Capture the cell that displays the provided text and extract its [X, Y] central coordinate. 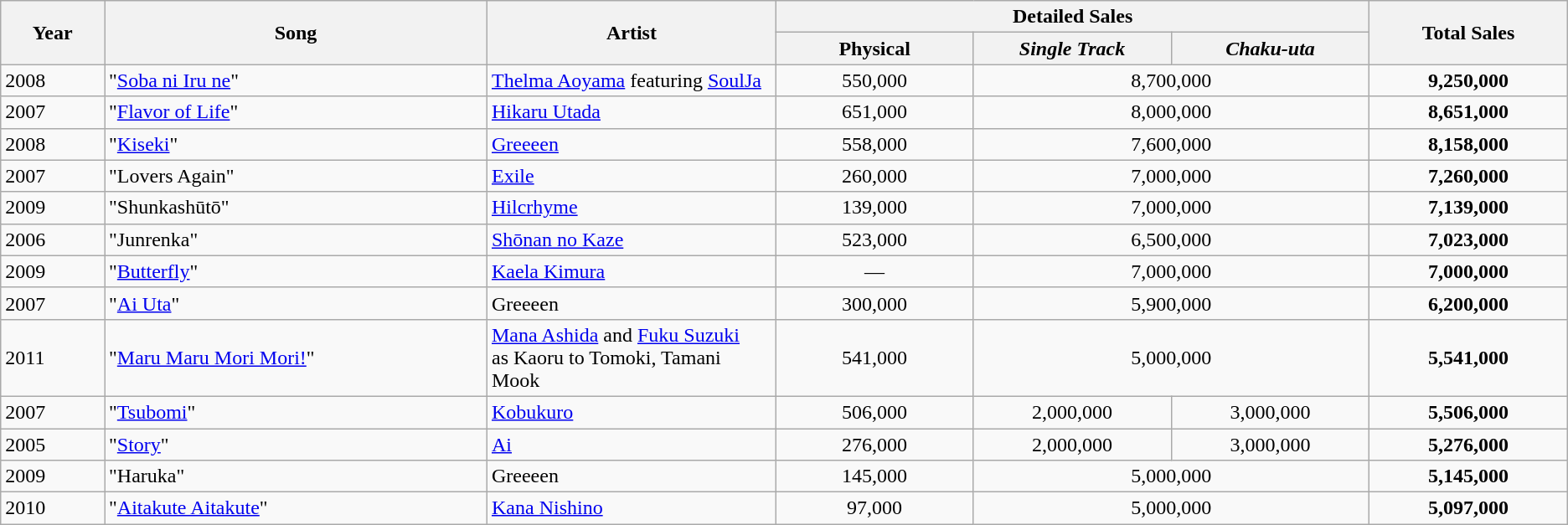
"Tsubomi" [295, 412]
7,600,000 [1171, 144]
5,097,000 [1469, 508]
550,000 [874, 80]
Detailed Sales [1072, 17]
7,023,000 [1469, 239]
"Ai Uta" [295, 303]
8,651,000 [1469, 112]
9,250,000 [1469, 80]
300,000 [874, 303]
541,000 [874, 358]
Hilcrhyme [632, 208]
"Maru Maru Mori Mori!" [295, 358]
"Lovers Again" [295, 176]
Kobukuro [632, 412]
6,500,000 [1171, 239]
Kaela Kimura [632, 271]
Ai [632, 445]
139,000 [874, 208]
5,506,000 [1469, 412]
"Story" [295, 445]
5,276,000 [1469, 445]
7,139,000 [1469, 208]
— [874, 271]
2005 [53, 445]
276,000 [874, 445]
8,158,000 [1469, 144]
"Aitakute Aitakute" [295, 508]
558,000 [874, 144]
"Haruka" [295, 476]
5,145,000 [1469, 476]
"Junrenka" [295, 239]
Mana Ashida and Fuku Suzukias Kaoru to Tomoki, Tamani Mook [632, 358]
"Soba ni Iru ne" [295, 80]
"Butterfly" [295, 271]
2006 [53, 239]
Year [53, 33]
Exile [632, 176]
523,000 [874, 239]
"Shunkashūtō" [295, 208]
2010 [53, 508]
8,700,000 [1171, 80]
Thelma Aoyama featuring SoulJa [632, 80]
6,200,000 [1469, 303]
97,000 [874, 508]
260,000 [874, 176]
Song [295, 33]
Shōnan no Kaze [632, 239]
"Kiseki" [295, 144]
Hikaru Utada [632, 112]
Single Track [1072, 49]
"Flavor of Life" [295, 112]
145,000 [874, 476]
Physical [874, 49]
651,000 [874, 112]
Total Sales [1469, 33]
506,000 [874, 412]
Chaku-uta [1270, 49]
Artist [632, 33]
7,260,000 [1469, 176]
2011 [53, 358]
8,000,000 [1171, 112]
5,900,000 [1171, 303]
Kana Nishino [632, 508]
5,541,000 [1469, 358]
